Return (X, Y) of the center of cell containing provided text 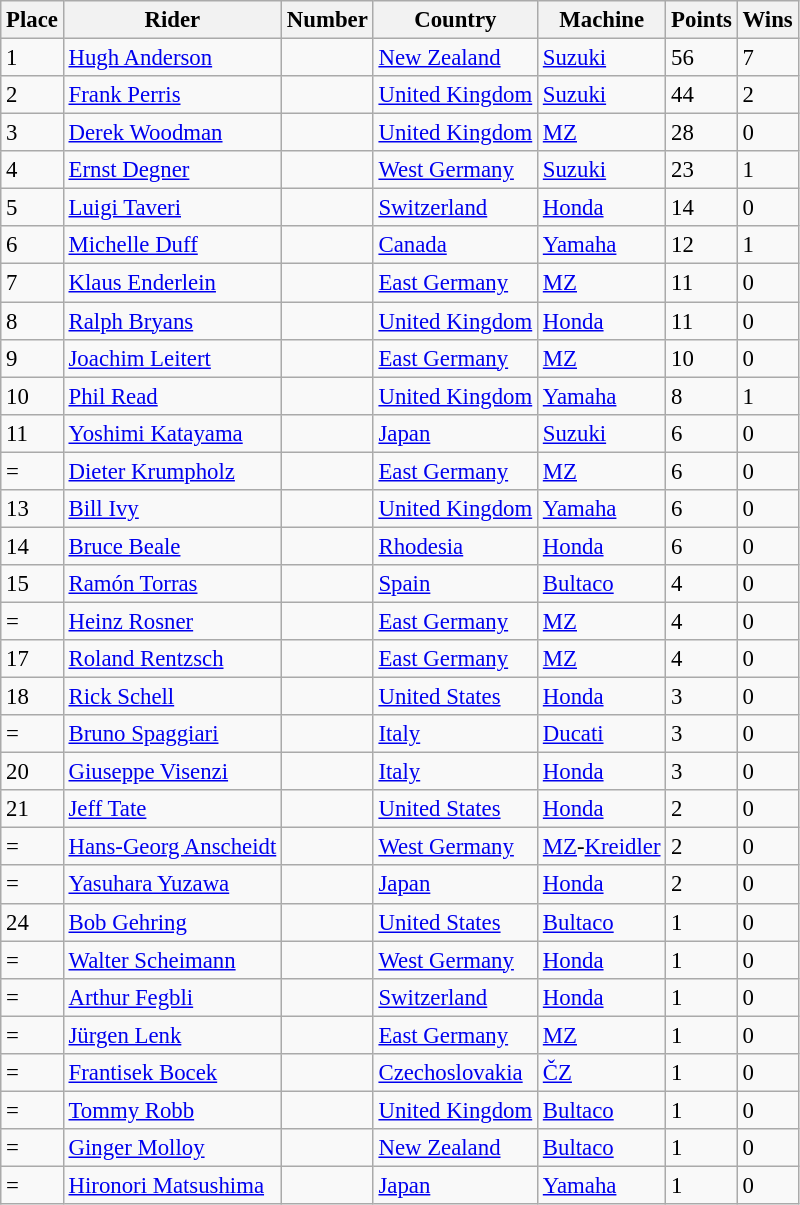
5 (32, 208)
Points (702, 20)
MZ-Kreidler (602, 847)
ČZ (602, 1073)
Ramón Torras (172, 584)
20 (32, 772)
Phil Read (172, 396)
Country (455, 20)
Canada (455, 245)
Tommy Robb (172, 1110)
Bruce Beale (172, 546)
21 (32, 809)
Bob Gehring (172, 922)
Hans-Georg Anscheidt (172, 847)
Klaus Enderlein (172, 283)
9 (32, 358)
Bruno Spaggiari (172, 734)
Jeff Tate (172, 809)
Derek Woodman (172, 133)
Hironori Matsushima (172, 1185)
Yoshimi Katayama (172, 433)
Frantisek Bocek (172, 1073)
Rider (172, 20)
Ducati (602, 734)
Hugh Anderson (172, 58)
Czechoslovakia (455, 1073)
Wins (768, 20)
Jürgen Lenk (172, 1035)
24 (32, 922)
56 (702, 58)
15 (32, 584)
Joachim Leitert (172, 358)
Walter Scheimann (172, 960)
Ralph Bryans (172, 321)
13 (32, 509)
Spain (455, 584)
12 (702, 245)
Luigi Taveri (172, 208)
44 (702, 95)
28 (702, 133)
18 (32, 697)
Ginger Molloy (172, 1148)
17 (32, 659)
Dieter Krumpholz (172, 471)
Frank Perris (172, 95)
Number (328, 20)
Michelle Duff (172, 245)
Bill Ivy (172, 509)
Ernst Degner (172, 170)
Yasuhara Yuzawa (172, 885)
23 (702, 170)
Arthur Fegbli (172, 997)
Roland Rentzsch (172, 659)
Heinz Rosner (172, 621)
Machine (602, 20)
Rick Schell (172, 697)
Giuseppe Visenzi (172, 772)
Rhodesia (455, 546)
Place (32, 20)
